For the text-containing cell, return its midpoint in [X, Y] coordinate format. 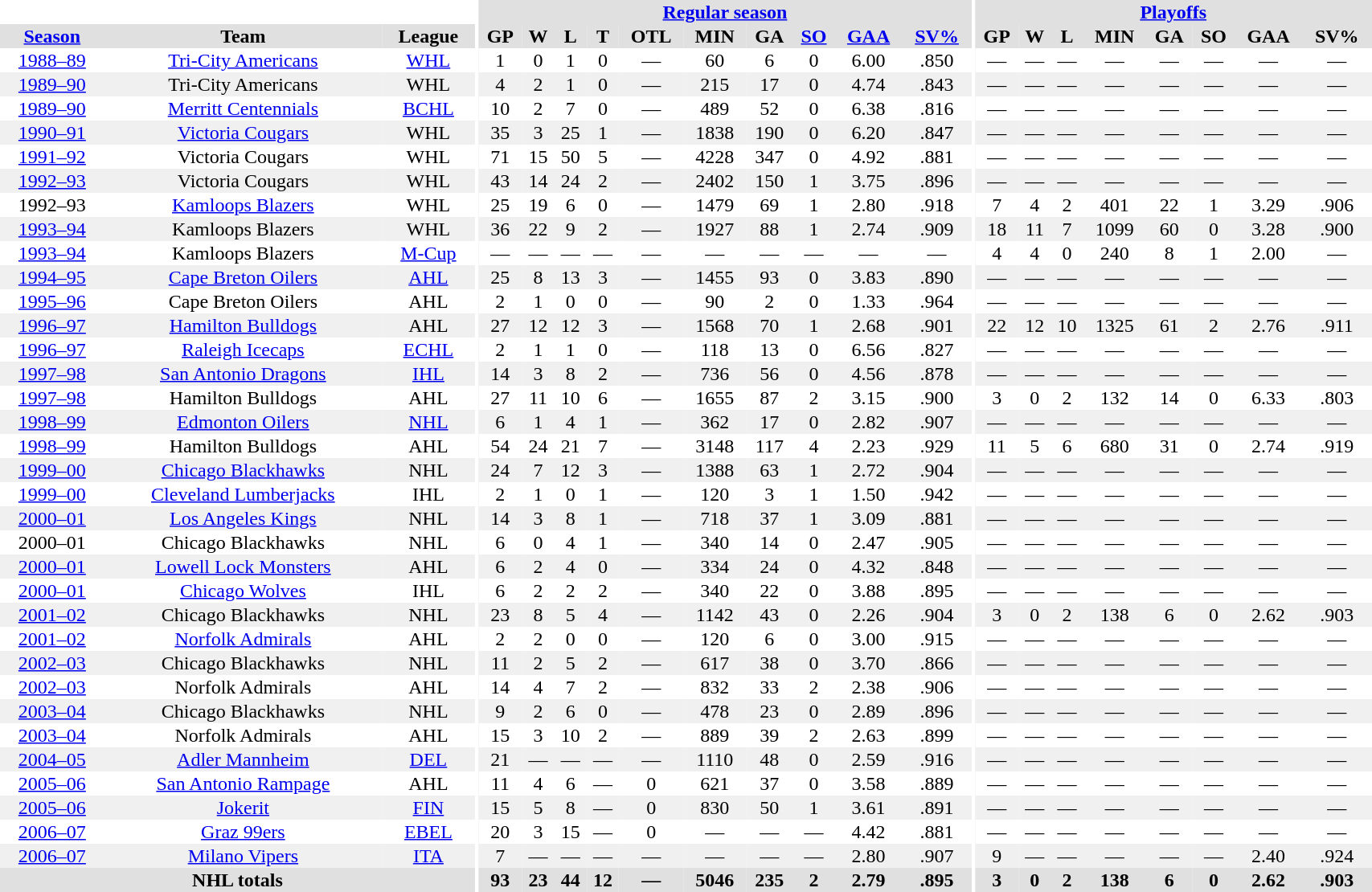
Adler Mannheim [243, 759]
621 [715, 784]
M-Cup [428, 253]
Merritt Centennials [243, 108]
.891 [937, 808]
69 [769, 205]
2.82 [869, 422]
2.23 [869, 446]
20 [500, 832]
31 [1169, 446]
4.56 [869, 374]
1991–92 [52, 157]
.919 [1337, 446]
4.42 [869, 832]
87 [769, 398]
1990–91 [52, 133]
1099 [1115, 229]
48 [769, 759]
.964 [937, 301]
4.92 [869, 157]
1655 [715, 398]
4228 [715, 157]
2.59 [869, 759]
.909 [937, 229]
.843 [937, 84]
.942 [937, 494]
Edmonton Oilers [243, 422]
3.09 [869, 518]
.905 [937, 542]
63 [769, 470]
3.29 [1268, 205]
1995–96 [52, 301]
ECHL [428, 350]
240 [1115, 253]
.899 [937, 735]
.848 [937, 567]
6.38 [869, 108]
2.76 [1268, 325]
.911 [1337, 325]
118 [715, 350]
EBEL [428, 832]
19 [538, 205]
2.47 [869, 542]
132 [1115, 398]
401 [1115, 205]
OTL [651, 36]
617 [715, 663]
2.38 [869, 687]
889 [715, 735]
56 [769, 374]
2.00 [1268, 253]
T [603, 36]
6.00 [869, 60]
1142 [715, 615]
18 [997, 229]
3.88 [869, 591]
150 [769, 181]
Team [243, 36]
5046 [715, 880]
.866 [937, 663]
.803 [1337, 398]
3.61 [869, 808]
70 [769, 325]
1325 [1115, 325]
Lowell Lock Monsters [243, 567]
38 [769, 663]
90 [715, 301]
.827 [937, 350]
San Antonio Dragons [243, 374]
ITA [428, 856]
4.74 [869, 84]
362 [715, 422]
.916 [937, 759]
1110 [715, 759]
235 [769, 880]
Graz 99ers [243, 832]
33 [769, 687]
1988–89 [52, 60]
35 [500, 133]
Chicago Wolves [243, 591]
Los Angeles Kings [243, 518]
.901 [937, 325]
347 [769, 157]
215 [715, 84]
117 [769, 446]
2.68 [869, 325]
2.63 [869, 735]
2.40 [1268, 856]
Regular season [725, 12]
190 [769, 133]
3.15 [869, 398]
6.56 [869, 350]
.929 [937, 446]
Milano Vipers [243, 856]
6.20 [869, 133]
2.89 [869, 711]
NHL totals [238, 880]
FIN [428, 808]
736 [715, 374]
Jokerit [243, 808]
BCHL [428, 108]
3.28 [1268, 229]
2.26 [869, 615]
3148 [715, 446]
334 [715, 567]
.918 [937, 205]
.924 [1337, 856]
3.00 [869, 639]
1927 [715, 229]
1.33 [869, 301]
680 [1115, 446]
.889 [937, 784]
54 [500, 446]
489 [715, 108]
San Antonio Rampage [243, 784]
2.72 [869, 470]
1838 [715, 133]
.915 [937, 639]
36 [500, 229]
1479 [715, 205]
2402 [715, 181]
.890 [937, 277]
2004–05 [52, 759]
3.70 [869, 663]
1994–95 [52, 277]
44 [571, 880]
39 [769, 735]
718 [715, 518]
.878 [937, 374]
League [428, 36]
Season [52, 36]
.850 [937, 60]
6.33 [1268, 398]
3.58 [869, 784]
832 [715, 687]
3.83 [869, 277]
DEL [428, 759]
52 [769, 108]
1388 [715, 470]
Playoffs [1173, 12]
71 [500, 157]
.847 [937, 133]
Cleveland Lumberjacks [243, 494]
61 [1169, 325]
4.32 [869, 567]
88 [769, 229]
1568 [715, 325]
1.50 [869, 494]
1455 [715, 277]
830 [715, 808]
2.79 [869, 880]
Raleigh Icecaps [243, 350]
478 [715, 711]
3.75 [869, 181]
.816 [937, 108]
